Provide the [x, y] coordinate of the cell's center where the given text is located.  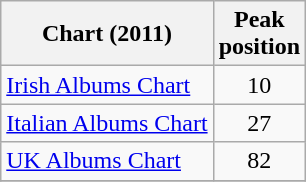
Chart (2011) [107, 34]
Irish Albums Chart [107, 85]
UK Albums Chart [107, 161]
Italian Albums Chart [107, 123]
Peakposition [259, 34]
10 [259, 85]
27 [259, 123]
82 [259, 161]
